Detect which cell encompasses the target text, then output its (X, Y) center coordinate. 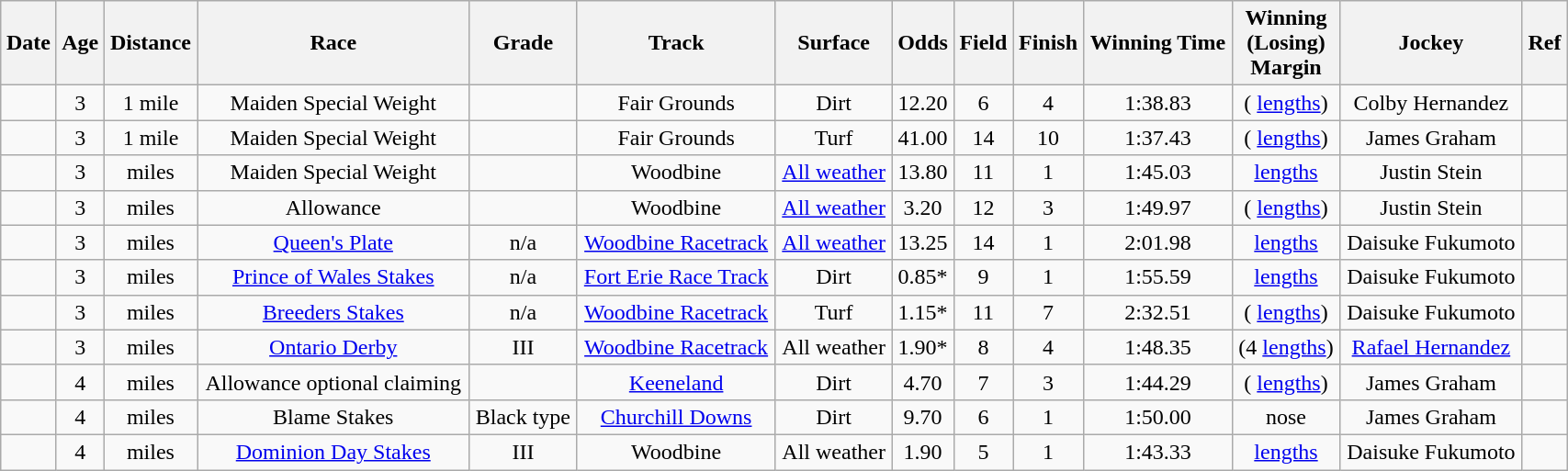
Churchill Downs (676, 417)
Ontario Derby (333, 347)
1:37.43 (1157, 138)
1:43.33 (1157, 452)
Odds (922, 43)
Queen's Plate (333, 242)
Date (28, 43)
Fort Erie Race Track (676, 277)
1:49.97 (1157, 207)
1:55.59 (1157, 277)
Race (333, 43)
9 (983, 277)
1:50.00 (1157, 417)
Colby Hernandez (1431, 103)
Rafael Hernandez (1431, 347)
2:01.98 (1157, 242)
4.70 (922, 382)
1:38.83 (1157, 103)
Distance (151, 43)
Dominion Day Stakes (333, 452)
12 (983, 207)
12.20 (922, 103)
1:48.35 (1157, 347)
Blame Stakes (333, 417)
Finish (1049, 43)
1:44.29 (1157, 382)
Black type (524, 417)
Grade (524, 43)
Winning(Losing)Margin (1286, 43)
3.20 (922, 207)
Field (983, 43)
Breeders Stakes (333, 312)
1:45.03 (1157, 173)
Allowance (333, 207)
Surface (833, 43)
2:32.51 (1157, 312)
8 (983, 347)
Prince of Wales Stakes (333, 277)
Keeneland (676, 382)
13.25 (922, 242)
5 (983, 452)
Winning Time (1157, 43)
(4 lengths) (1286, 347)
10 (1049, 138)
1.15* (922, 312)
1.90* (922, 347)
41.00 (922, 138)
Jockey (1431, 43)
nose (1286, 417)
9.70 (922, 417)
Track (676, 43)
1.90 (922, 452)
Ref (1544, 43)
0.85* (922, 277)
Allowance optional claiming (333, 382)
13.80 (922, 173)
Age (80, 43)
